Pinpoint the cell where the given text exists, returning its [x, y] midpoint coordinate. 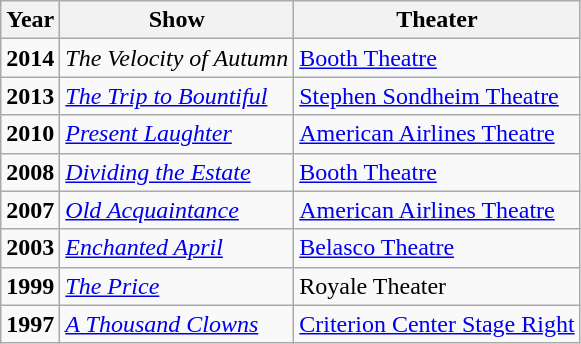
Present Laughter [177, 134]
Belasco Theatre [437, 248]
2007 [30, 210]
1997 [30, 324]
2013 [30, 96]
The Trip to Bountiful [177, 96]
1999 [30, 286]
Dividing the Estate [177, 172]
Theater [437, 20]
Stephen Sondheim Theatre [437, 96]
Show [177, 20]
The Price [177, 286]
2008 [30, 172]
Year [30, 20]
The Velocity of Autumn [177, 58]
Old Acquaintance [177, 210]
2003 [30, 248]
Criterion Center Stage Right [437, 324]
Enchanted April [177, 248]
Royale Theater [437, 286]
2014 [30, 58]
A Thousand Clowns [177, 324]
2010 [30, 134]
